Determine the [X, Y] coordinate at the center of the cell enclosing the given text.  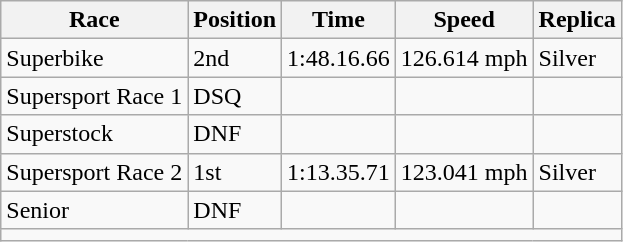
1st [235, 172]
2nd [235, 58]
Supersport Race 1 [94, 96]
126.614 mph [464, 58]
Time [339, 20]
Supersport Race 2 [94, 172]
Senior [94, 210]
Race [94, 20]
Position [235, 20]
1:48.16.66 [339, 58]
DSQ [235, 96]
123.041 mph [464, 172]
1:13.35.71 [339, 172]
Replica [577, 20]
Superstock [94, 134]
Superbike [94, 58]
Speed [464, 20]
